Determine the [X, Y] coordinate at the center of the cell enclosing the given text.  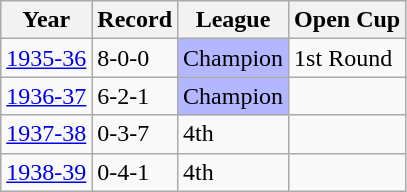
1st Round [348, 58]
8-0-0 [135, 58]
Record [135, 20]
1936-37 [46, 96]
1938-39 [46, 172]
Year [46, 20]
0-4-1 [135, 172]
0-3-7 [135, 134]
League [234, 20]
1937-38 [46, 134]
Open Cup [348, 20]
6-2-1 [135, 96]
1935-36 [46, 58]
